Provide the [X, Y] coordinate of the cell's center where the given text is located.  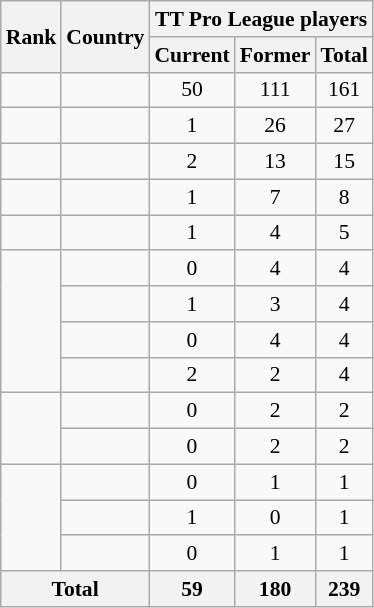
180 [276, 589]
TT Pro League players [260, 19]
50 [192, 90]
15 [344, 162]
239 [344, 589]
7 [276, 197]
26 [276, 126]
Country [105, 36]
Former [276, 55]
3 [276, 304]
Rank [32, 36]
27 [344, 126]
111 [276, 90]
8 [344, 197]
161 [344, 90]
Current [192, 55]
5 [344, 233]
13 [276, 162]
59 [192, 589]
